Find where the given text appears and provide that cell's center as (X, Y) coordinate. 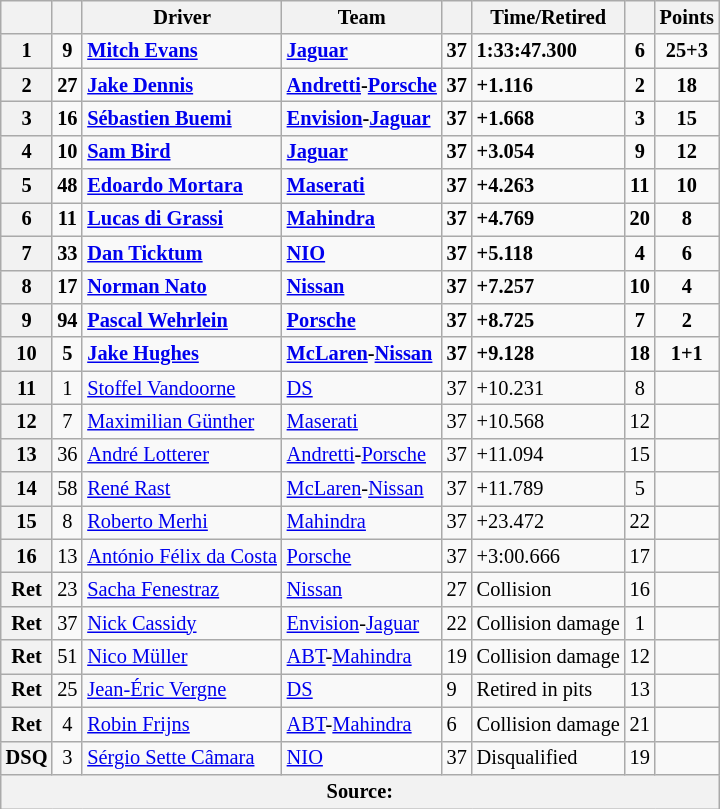
+8.725 (548, 320)
+10.568 (548, 421)
René Rast (182, 489)
25+3 (687, 51)
+9.128 (548, 354)
Jean-Éric Vergne (182, 690)
Team (362, 17)
Dan Ticktum (182, 253)
1+1 (687, 354)
Stoffel Vandoorne (182, 388)
+11.789 (548, 489)
Lucas di Grassi (182, 219)
+4.263 (548, 186)
+23.472 (548, 522)
20 (640, 219)
Sam Bird (182, 152)
Pascal Wehrlein (182, 320)
+3:00.666 (548, 556)
1:33:47.300 (548, 51)
António Félix da Costa (182, 556)
Time/Retired (548, 17)
Retired in pits (548, 690)
Jake Dennis (182, 85)
51 (67, 657)
Sérgio Sette Câmara (182, 758)
48 (67, 186)
+4.769 (548, 219)
Maximilian Günther (182, 421)
Jake Hughes (182, 354)
21 (640, 724)
14 (27, 489)
+11.094 (548, 455)
+7.257 (548, 287)
+3.054 (548, 152)
Norman Nato (182, 287)
Collision (548, 589)
33 (67, 253)
Roberto Merhi (182, 522)
Nick Cassidy (182, 623)
94 (67, 320)
Driver (182, 17)
Robin Frijns (182, 724)
Points (687, 17)
DSQ (27, 758)
Source: (360, 791)
Nico Müller (182, 657)
+1.668 (548, 118)
Mitch Evans (182, 51)
25 (67, 690)
58 (67, 489)
Sébastien Buemi (182, 118)
+10.231 (548, 388)
36 (67, 455)
André Lotterer (182, 455)
Edoardo Mortara (182, 186)
Sacha Fenestraz (182, 589)
+1.116 (548, 85)
23 (67, 589)
Disqualified (548, 758)
+5.118 (548, 253)
